Pinpoint the cell where the given text exists, returning its [x, y] midpoint coordinate. 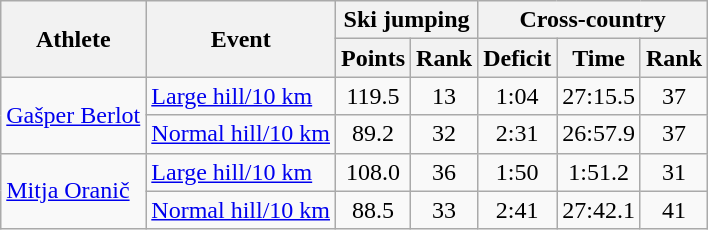
Mitja Oranič [74, 191]
32 [444, 134]
Points [374, 58]
2:41 [518, 210]
27:42.1 [599, 210]
Athlete [74, 39]
119.5 [374, 96]
Time [599, 58]
1:04 [518, 96]
Cross-country [593, 20]
31 [674, 172]
Gašper Berlot [74, 115]
2:31 [518, 134]
36 [444, 172]
89.2 [374, 134]
Event [241, 39]
Deficit [518, 58]
88.5 [374, 210]
1:51.2 [599, 172]
13 [444, 96]
26:57.9 [599, 134]
108.0 [374, 172]
41 [674, 210]
27:15.5 [599, 96]
1:50 [518, 172]
Ski jumping [407, 20]
33 [444, 210]
